Extract the [X, Y] coordinate from the center of the cell holding the provided text.  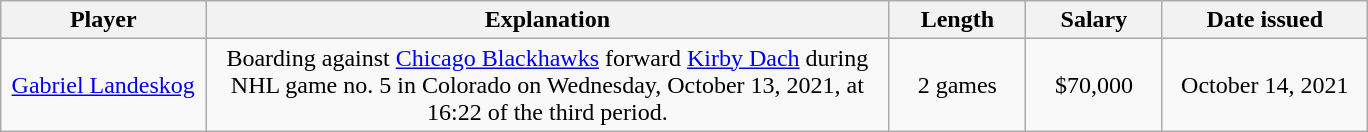
Salary [1094, 20]
October 14, 2021 [1264, 85]
Length [958, 20]
Player [104, 20]
$70,000 [1094, 85]
2 games [958, 85]
Date issued [1264, 20]
Explanation [548, 20]
Gabriel Landeskog [104, 85]
